Return [X, Y] of the center of cell containing provided text 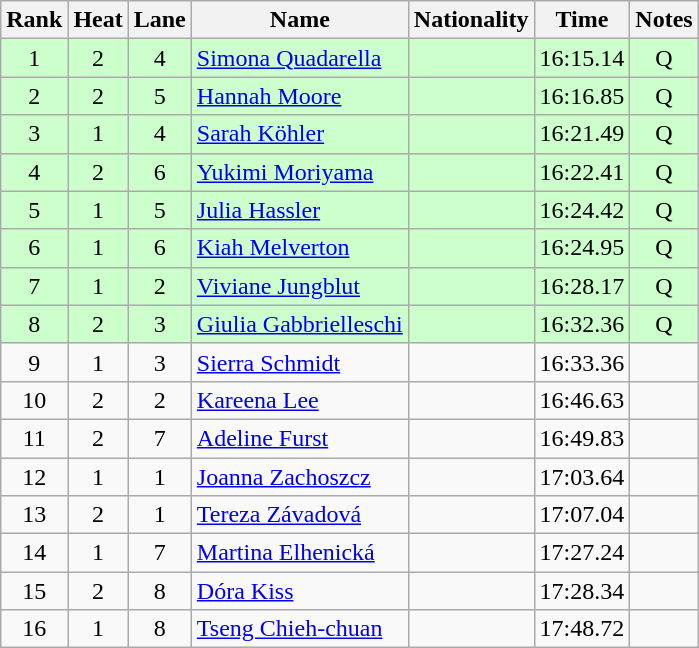
Dóra Kiss [300, 591]
Nationality [471, 20]
Joanna Zachoszcz [300, 477]
14 [34, 553]
16:15.14 [582, 58]
17:07.04 [582, 515]
17:48.72 [582, 629]
Hannah Moore [300, 96]
17:27.24 [582, 553]
Tereza Závadová [300, 515]
16:28.17 [582, 286]
16:22.41 [582, 172]
Simona Quadarella [300, 58]
10 [34, 400]
Time [582, 20]
11 [34, 438]
Notes [664, 20]
17:03.64 [582, 477]
15 [34, 591]
16:33.36 [582, 362]
Yukimi Moriyama [300, 172]
16:49.83 [582, 438]
Tseng Chieh-сhuan [300, 629]
Sarah Köhler [300, 134]
16:21.49 [582, 134]
Viviane Jungblut [300, 286]
Lane [160, 20]
Name [300, 20]
Heat [98, 20]
Kareena Lee [300, 400]
16:46.63 [582, 400]
16:16.85 [582, 96]
16 [34, 629]
Adeline Furst [300, 438]
Martina Elhenická [300, 553]
16:32.36 [582, 324]
9 [34, 362]
17:28.34 [582, 591]
16:24.95 [582, 248]
16:24.42 [582, 210]
Sierra Schmidt [300, 362]
13 [34, 515]
12 [34, 477]
Kiah Melverton [300, 248]
Julia Hassler [300, 210]
Giulia Gabbrielleschi [300, 324]
Rank [34, 20]
